From the cell containing the given text, extract its center point as [X, Y] coordinate. 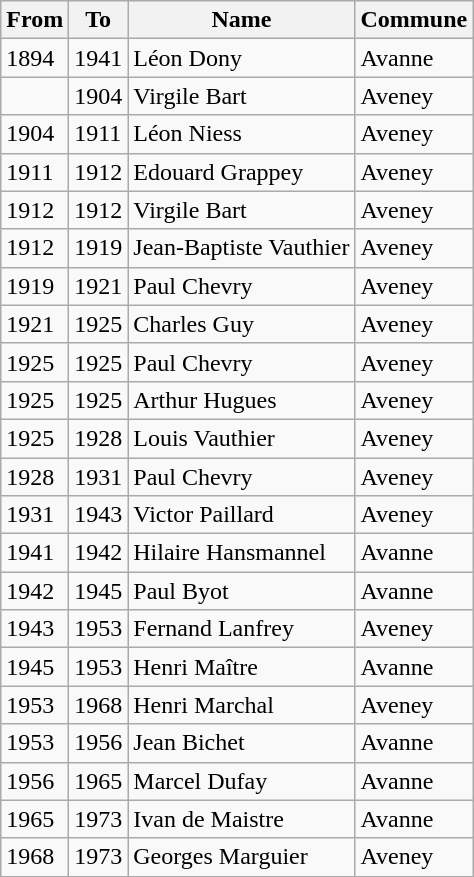
Fernand Lanfrey [242, 629]
Jean-Baptiste Vauthier [242, 248]
1894 [35, 58]
Paul Byot [242, 591]
Louis Vauthier [242, 438]
Victor Paillard [242, 515]
To [98, 20]
From [35, 20]
Henri Marchal [242, 705]
Léon Dony [242, 58]
Name [242, 20]
Georges Marguier [242, 857]
Marcel Dufay [242, 781]
Hilaire Hansmannel [242, 553]
Jean Bichet [242, 743]
Arthur Hugues [242, 400]
Charles Guy [242, 324]
Commune [414, 20]
Edouard Grappey [242, 172]
Ivan de Maistre [242, 819]
Léon Niess [242, 134]
Henri Maître [242, 667]
